Output the [x, y] coordinate of the center of the cell containing the given text.  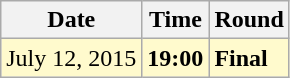
Date [72, 20]
Time [176, 20]
Round [249, 20]
July 12, 2015 [72, 58]
19:00 [176, 58]
Final [249, 58]
